Output the (X, Y) coordinate of the center of the cell containing the given text.  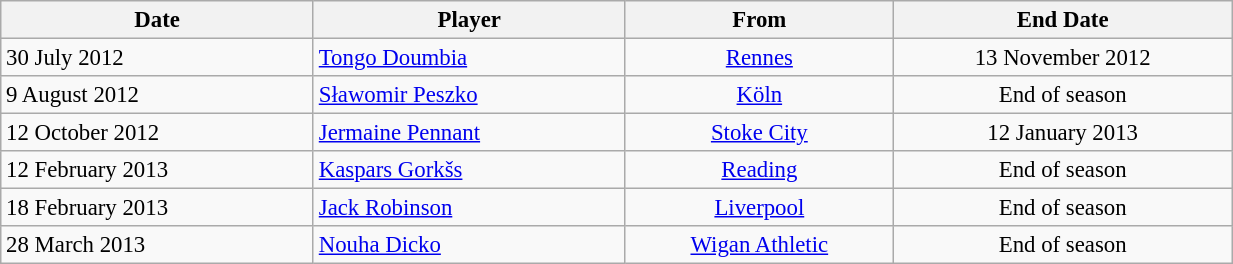
From (760, 20)
Stoke City (760, 133)
Sławomir Peszko (469, 95)
18 February 2013 (158, 208)
Date (158, 20)
End Date (1063, 20)
Nouha Dicko (469, 245)
Wigan Athletic (760, 245)
Reading (760, 170)
12 February 2013 (158, 170)
28 March 2013 (158, 245)
Rennes (760, 58)
13 November 2012 (1063, 58)
12 October 2012 (158, 133)
Tongo Doumbia (469, 58)
12 January 2013 (1063, 133)
9 August 2012 (158, 95)
Kaspars Gorkšs (469, 170)
30 July 2012 (158, 58)
Liverpool (760, 208)
Player (469, 20)
Jack Robinson (469, 208)
Jermaine Pennant (469, 133)
Köln (760, 95)
